Detect which cell encompasses the target text, then output its [X, Y] center coordinate. 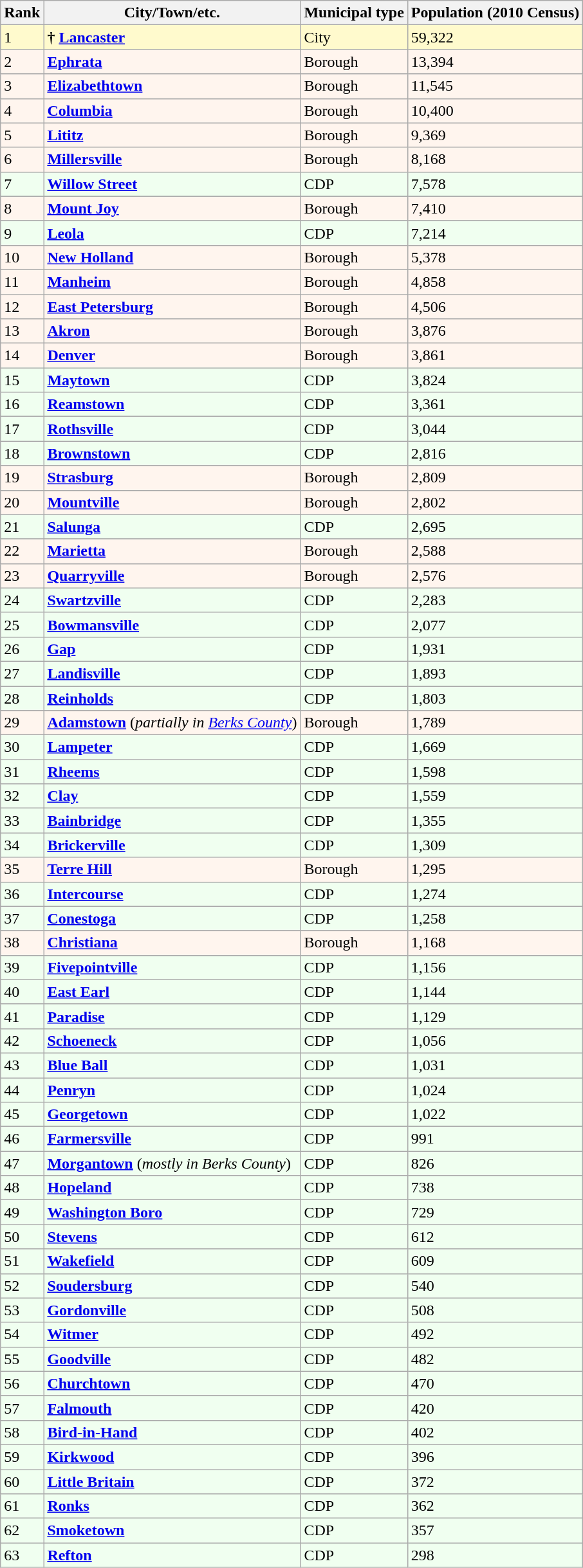
1,669 [495, 747]
Quarryville [172, 576]
2 [22, 62]
1,789 [495, 723]
2,077 [495, 624]
Akron [172, 331]
Strasburg [172, 478]
Blue Ball [172, 1065]
Lampeter [172, 747]
Rheems [172, 772]
482 [495, 1359]
4 [22, 111]
2,802 [495, 502]
5,378 [495, 257]
40 [22, 992]
Mountville [172, 502]
Willow Street [172, 184]
Brickerville [172, 845]
14 [22, 356]
15 [22, 380]
Schoeneck [172, 1041]
Millersville [172, 160]
Adamstown (partially in Berks County) [172, 723]
1,024 [495, 1090]
60 [22, 1481]
Morgantown (mostly in Berks County) [172, 1163]
59 [22, 1457]
10 [22, 257]
13,394 [495, 62]
Landisville [172, 673]
540 [495, 1286]
Maytown [172, 380]
4,858 [495, 282]
62 [22, 1531]
357 [495, 1531]
24 [22, 600]
26 [22, 649]
Lititz [172, 135]
37 [22, 918]
11,545 [495, 86]
Conestoga [172, 918]
35 [22, 870]
Swartzville [172, 600]
Paradise [172, 1016]
11 [22, 282]
2,588 [495, 551]
402 [495, 1432]
Population (2010 Census) [495, 13]
31 [22, 772]
298 [495, 1555]
Bowmansville [172, 624]
† Lancaster [172, 37]
3,044 [495, 429]
1,355 [495, 821]
Christiana [172, 943]
3,876 [495, 331]
8 [22, 208]
Penryn [172, 1090]
28 [22, 698]
55 [22, 1359]
3 [22, 86]
Rank [22, 13]
612 [495, 1237]
53 [22, 1310]
8,168 [495, 160]
Wakefield [172, 1261]
3,861 [495, 356]
East Earl [172, 992]
57 [22, 1408]
Municipal type [354, 13]
51 [22, 1261]
Washington Boro [172, 1212]
City [354, 37]
56 [22, 1383]
47 [22, 1163]
1,598 [495, 772]
25 [22, 624]
Clay [172, 796]
1,056 [495, 1041]
1,274 [495, 894]
729 [495, 1212]
1,931 [495, 649]
9,369 [495, 135]
19 [22, 478]
29 [22, 723]
54 [22, 1335]
Columbia [172, 111]
Hopeland [172, 1188]
Refton [172, 1555]
1,031 [495, 1065]
38 [22, 943]
396 [495, 1457]
991 [495, 1139]
1,803 [495, 698]
Rothsville [172, 429]
Smoketown [172, 1531]
2,283 [495, 600]
7,578 [495, 184]
1,893 [495, 673]
Goodville [172, 1359]
16 [22, 405]
33 [22, 821]
Fivepointville [172, 967]
1,144 [495, 992]
20 [22, 502]
46 [22, 1139]
1,295 [495, 870]
9 [22, 233]
Gap [172, 649]
32 [22, 796]
30 [22, 747]
Churchtown [172, 1383]
21 [22, 527]
Ephrata [172, 62]
508 [495, 1310]
1,022 [495, 1115]
Georgetown [172, 1115]
7 [22, 184]
Gordonville [172, 1310]
Soudersburg [172, 1286]
Manheim [172, 282]
Bird-in-Hand [172, 1432]
42 [22, 1041]
Ronks [172, 1506]
49 [22, 1212]
826 [495, 1163]
10,400 [495, 111]
23 [22, 576]
43 [22, 1065]
Stevens [172, 1237]
27 [22, 673]
36 [22, 894]
1,129 [495, 1016]
2,809 [495, 478]
420 [495, 1408]
Reamstown [172, 405]
2,816 [495, 453]
372 [495, 1481]
Kirkwood [172, 1457]
61 [22, 1506]
New Holland [172, 257]
1,168 [495, 943]
17 [22, 429]
44 [22, 1090]
2,695 [495, 527]
45 [22, 1115]
609 [495, 1261]
East Petersburg [172, 307]
Terre Hill [172, 870]
59,322 [495, 37]
13 [22, 331]
5 [22, 135]
34 [22, 845]
1,559 [495, 796]
2,576 [495, 576]
1,156 [495, 967]
1,258 [495, 918]
Leola [172, 233]
City/Town/etc. [172, 13]
7,410 [495, 208]
Brownstown [172, 453]
41 [22, 1016]
3,361 [495, 405]
Reinholds [172, 698]
Bainbridge [172, 821]
Falmouth [172, 1408]
Denver [172, 356]
3,824 [495, 380]
52 [22, 1286]
362 [495, 1506]
4,506 [495, 307]
48 [22, 1188]
Intercourse [172, 894]
738 [495, 1188]
50 [22, 1237]
1,309 [495, 845]
492 [495, 1335]
Salunga [172, 527]
22 [22, 551]
18 [22, 453]
Mount Joy [172, 208]
Marietta [172, 551]
39 [22, 967]
12 [22, 307]
Witmer [172, 1335]
Little Britain [172, 1481]
6 [22, 160]
58 [22, 1432]
470 [495, 1383]
Elizabethtown [172, 86]
63 [22, 1555]
7,214 [495, 233]
Farmersville [172, 1139]
1 [22, 37]
